Provide the [X, Y] coordinate of the cell's center where the given text is located.  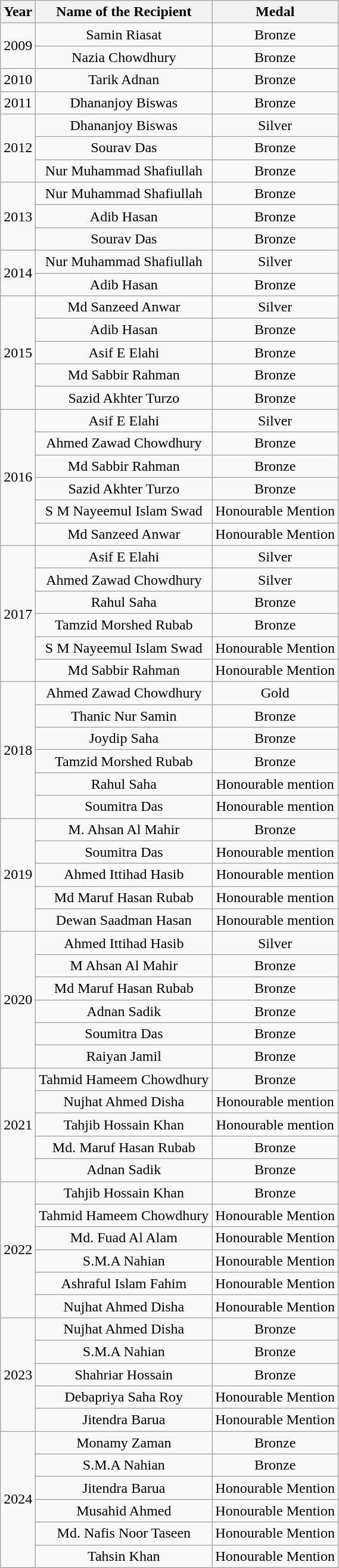
Md. Nafis Noor Taseen [124, 1533]
Musahid Ahmed [124, 1511]
Name of the Recipient [124, 12]
Thanic Nur Samin [124, 716]
2023 [18, 1374]
Year [18, 12]
2016 [18, 477]
2019 [18, 875]
2022 [18, 1249]
2024 [18, 1499]
Nazia Chowdhury [124, 57]
2010 [18, 80]
2018 [18, 750]
2014 [18, 273]
2013 [18, 216]
Raiyan Jamil [124, 1057]
M Ahsan Al Mahir [124, 965]
Medal [275, 12]
2015 [18, 353]
2021 [18, 1125]
Shahriar Hossain [124, 1374]
2017 [18, 613]
2009 [18, 46]
Md. Fuad Al Alam [124, 1238]
Tarik Adnan [124, 80]
Joydip Saha [124, 739]
Dewan Saadman Hasan [124, 920]
Md. Maruf Hasan Rubab [124, 1147]
2011 [18, 103]
Samin Riasat [124, 35]
Monamy Zaman [124, 1443]
2020 [18, 999]
M. Ahsan Al Mahir [124, 829]
2012 [18, 148]
Gold [275, 693]
Debapriya Saha Roy [124, 1397]
Ashraful Islam Fahim [124, 1283]
Tahsin Khan [124, 1556]
